Return (X, Y) of the center of cell containing provided text 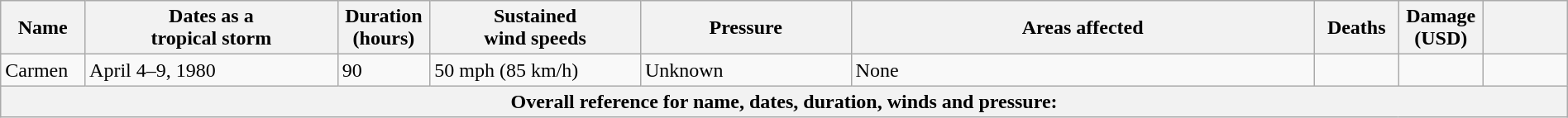
None (1083, 70)
Damage(USD) (1441, 28)
Deaths (1356, 28)
Pressure (746, 28)
Unknown (746, 70)
Areas affected (1083, 28)
Dates as atropical storm (212, 28)
90 (384, 70)
50 mph (85 km/h) (536, 70)
April 4–9, 1980 (212, 70)
Carmen (43, 70)
Name (43, 28)
Sustainedwind speeds (536, 28)
Overall reference for name, dates, duration, winds and pressure: (784, 101)
Duration(hours) (384, 28)
